From the cell containing the given text, extract its center point as [X, Y] coordinate. 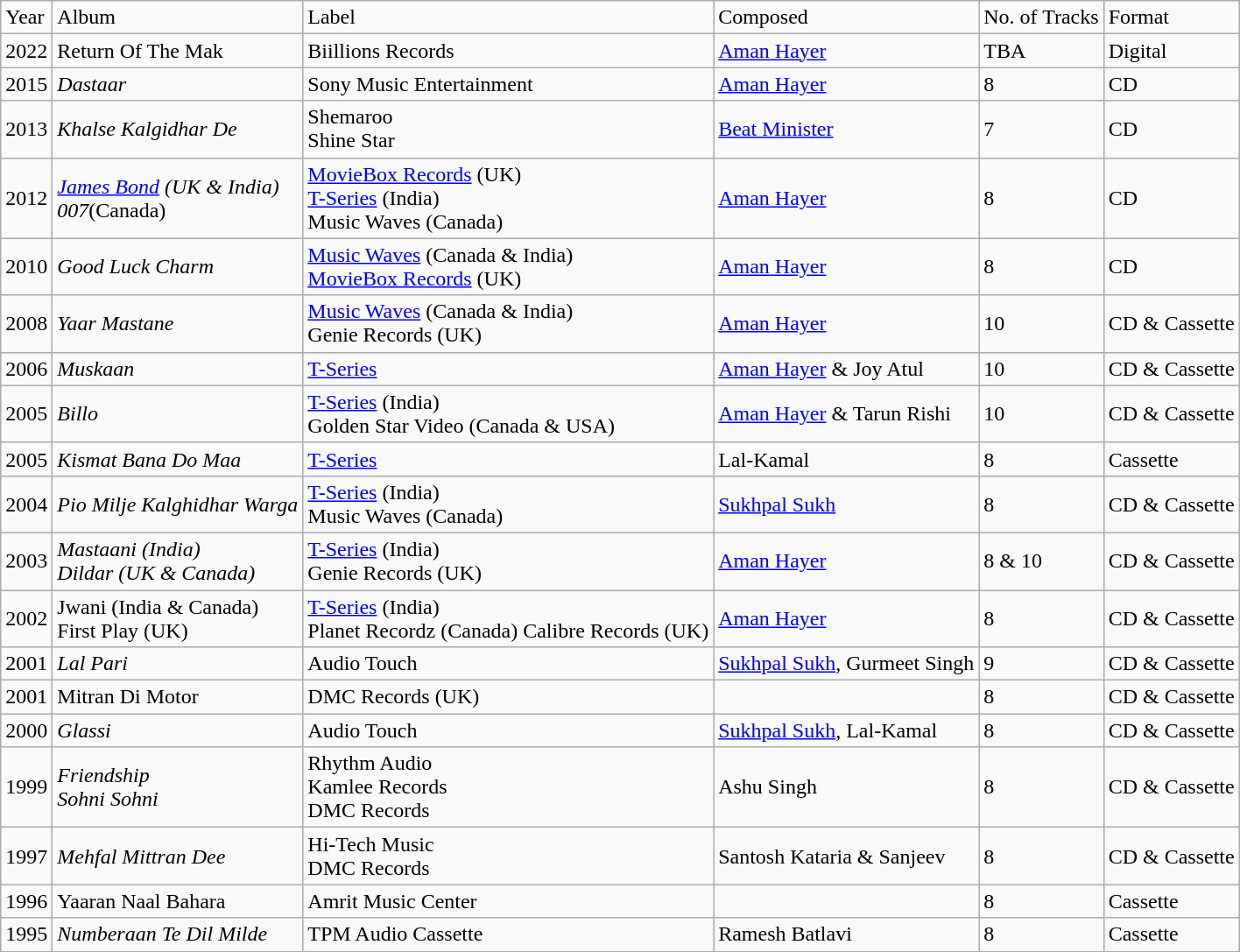
T-Series (India)Golden Star Video (Canada & USA) [508, 413]
9 [1041, 664]
MovieBox Records (UK)T-Series (India)Music Waves (Canada) [508, 198]
ShemarooShine Star [508, 130]
2015 [26, 84]
7 [1041, 130]
2013 [26, 130]
Lal-Kamal [846, 459]
Yaar Mastane [178, 324]
Billo [178, 413]
Year [26, 18]
T-Series (India)Genie Records (UK) [508, 561]
1996 [26, 901]
Biillions Records [508, 51]
Ashu Singh [846, 787]
Composed [846, 18]
2022 [26, 51]
Dastaar [178, 84]
Good Luck Charm [178, 266]
8 & 10 [1041, 561]
T-Series (India)Planet Recordz (Canada) Calibre Records (UK) [508, 618]
Beat Minister [846, 130]
1995 [26, 934]
Aman Hayer & Tarun Rishi [846, 413]
Pio Milje Kalghidhar Warga [178, 504]
TPM Audio Cassette [508, 934]
2008 [26, 324]
Muskaan [178, 369]
Sony Music Entertainment [508, 84]
Ramesh Batlavi [846, 934]
Amrit Music Center [508, 901]
Aman Hayer & Joy Atul [846, 369]
Khalse Kalgidhar De [178, 130]
Glassi [178, 730]
Lal Pari [178, 664]
Mehfal Mittran Dee [178, 857]
Santosh Kataria & Sanjeev [846, 857]
Mastaani (India)Dildar (UK & Canada) [178, 561]
Hi-Tech MusicDMC Records [508, 857]
1999 [26, 787]
2002 [26, 618]
FriendshipSohni Sohni [178, 787]
Return Of The Mak [178, 51]
Album [178, 18]
Sukhpal Sukh [846, 504]
2010 [26, 266]
Kismat Bana Do Maa [178, 459]
2012 [26, 198]
No. of Tracks [1041, 18]
1997 [26, 857]
2000 [26, 730]
Label [508, 18]
Sukhpal Sukh, Lal-Kamal [846, 730]
Numberaan Te Dil Milde [178, 934]
Music Waves (Canada & India)MovieBox Records (UK) [508, 266]
Yaaran Naal Bahara [178, 901]
TBA [1041, 51]
Sukhpal Sukh, Gurmeet Singh [846, 664]
T-Series (India)Music Waves (Canada) [508, 504]
Digital [1172, 51]
Format [1172, 18]
2004 [26, 504]
Mitran Di Motor [178, 697]
James Bond (UK & India)007(Canada) [178, 198]
2003 [26, 561]
Jwani (India & Canada)First Play (UK) [178, 618]
2006 [26, 369]
Rhythm AudioKamlee RecordsDMC Records [508, 787]
DMC Records (UK) [508, 697]
Music Waves (Canada & India)Genie Records (UK) [508, 324]
